Detect which cell encompasses the target text, then output its [x, y] center coordinate. 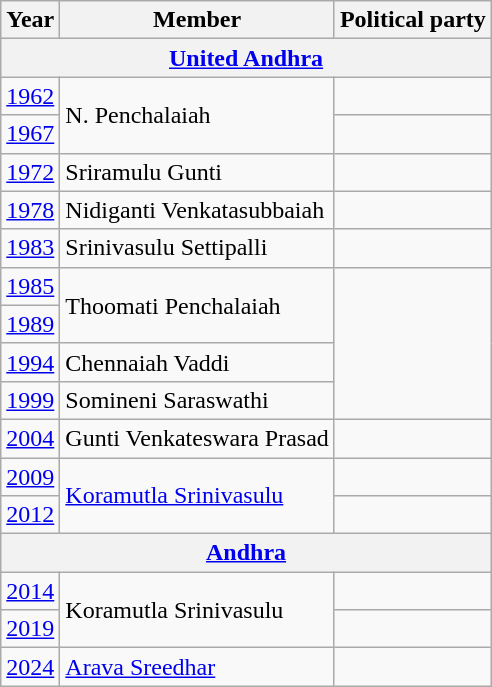
Chennaiah Vaddi [198, 362]
2024 [30, 667]
Nidiganti Venkatasubbaiah [198, 210]
1983 [30, 248]
2004 [30, 438]
Year [30, 20]
1999 [30, 400]
N. Penchalaiah [198, 115]
Sriramulu Gunti [198, 172]
Somineni Saraswathi [198, 400]
2009 [30, 477]
Gunti Venkateswara Prasad [198, 438]
Member [198, 20]
Arava Sreedhar [198, 667]
United Andhra [246, 58]
2014 [30, 591]
1967 [30, 134]
1985 [30, 286]
1972 [30, 172]
Thoomati Penchalaiah [198, 305]
2019 [30, 629]
Political party [412, 20]
1978 [30, 210]
1994 [30, 362]
1989 [30, 324]
Srinivasulu Settipalli [198, 248]
Andhra [246, 553]
2012 [30, 515]
1962 [30, 96]
